Identify which cell holds the provided text, then report its (x, y) central coordinate. 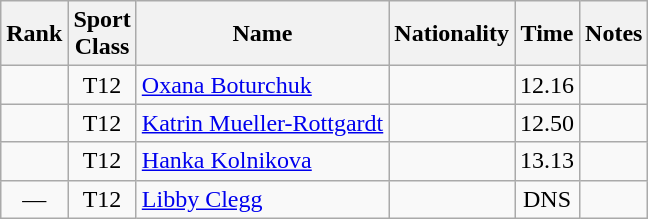
12.16 (548, 85)
Oxana Boturchuk (262, 85)
SportClass (102, 34)
Notes (614, 34)
Name (262, 34)
— (34, 199)
Time (548, 34)
Nationality (452, 34)
Rank (34, 34)
Libby Clegg (262, 199)
12.50 (548, 123)
Hanka Kolnikova (262, 161)
Katrin Mueller-Rottgardt (262, 123)
DNS (548, 199)
13.13 (548, 161)
